Pinpoint the cell where the given text exists, returning its [X, Y] midpoint coordinate. 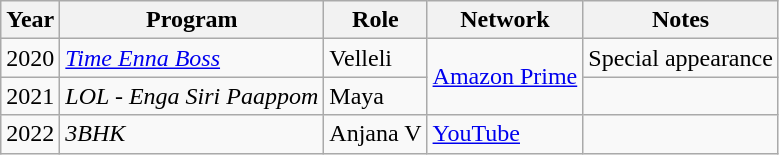
Network [505, 20]
Amazon Prime [505, 77]
Time Enna Boss [192, 58]
3BHK [192, 134]
Program [192, 20]
2022 [30, 134]
2021 [30, 96]
2020 [30, 58]
Year [30, 20]
Role [376, 20]
YouTube [505, 134]
LOL - Enga Siri Paappom [192, 96]
Maya [376, 96]
Special appearance [681, 58]
Notes [681, 20]
Velleli [376, 58]
Anjana V [376, 134]
